Determine the [X, Y] coordinate at the center of the cell enclosing the given text.  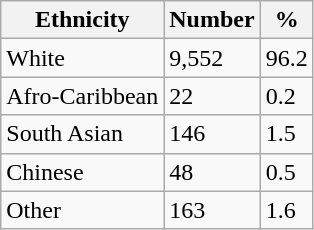
White [82, 58]
48 [212, 172]
South Asian [82, 134]
9,552 [212, 58]
96.2 [286, 58]
Afro-Caribbean [82, 96]
Other [82, 210]
163 [212, 210]
Ethnicity [82, 20]
Chinese [82, 172]
Number [212, 20]
1.6 [286, 210]
1.5 [286, 134]
146 [212, 134]
22 [212, 96]
0.5 [286, 172]
% [286, 20]
0.2 [286, 96]
